Detect which cell encompasses the target text, then output its (X, Y) center coordinate. 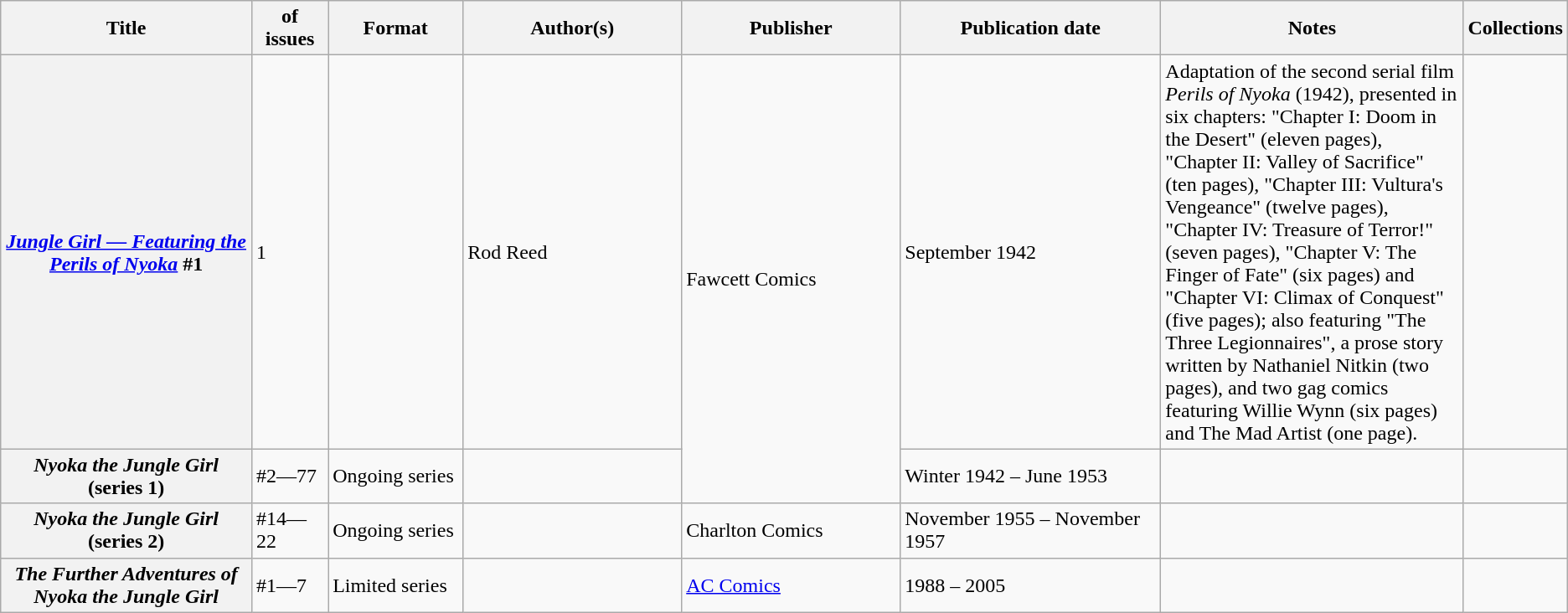
September 1942 (1030, 252)
#1—7 (290, 585)
Nyoka the Jungle Girl (series 2) (126, 531)
Publication date (1030, 28)
Nyoka the Jungle Girl (series 1) (126, 476)
The Further Adventures of Nyoka the Jungle Girl (126, 585)
of issues (290, 28)
Winter 1942 – June 1953 (1030, 476)
Notes (1312, 28)
November 1955 – November 1957 (1030, 531)
Publisher (791, 28)
AC Comics (791, 585)
1988 – 2005 (1030, 585)
Charlton Comics (791, 531)
Format (395, 28)
#2—77 (290, 476)
Title (126, 28)
Limited series (395, 585)
Rod Reed (573, 252)
Collections (1515, 28)
Fawcett Comics (791, 280)
Author(s) (573, 28)
#14—22 (290, 531)
1 (290, 252)
Jungle Girl — Featuring the Perils of Nyoka #1 (126, 252)
